Output the [x, y] coordinate of the center of the cell containing the given text.  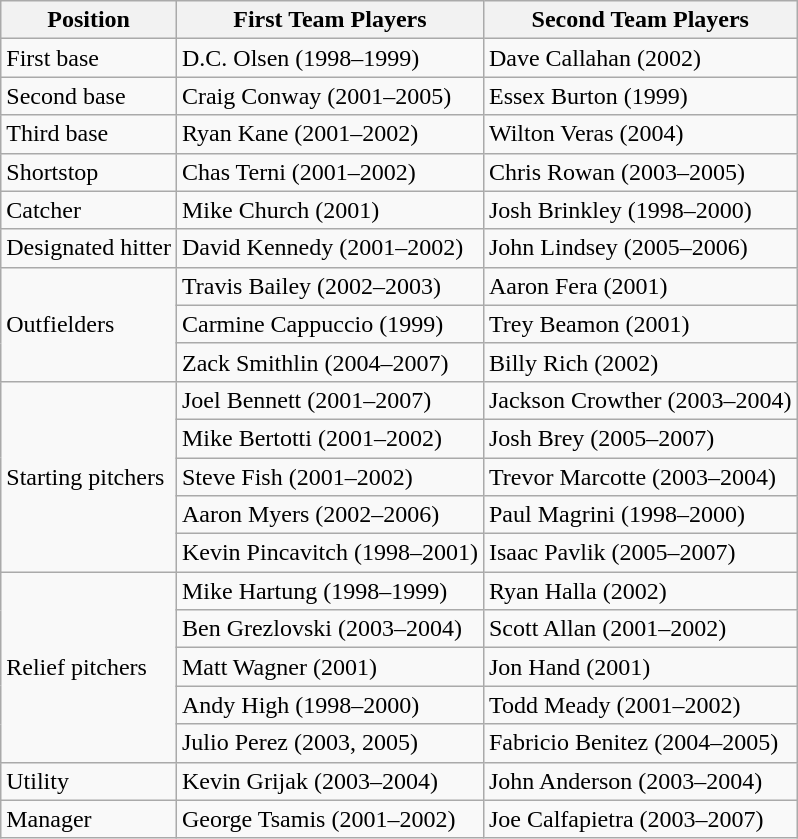
Jackson Crowther (2003–2004) [640, 400]
Aaron Myers (2002–2006) [330, 515]
Trey Beamon (2001) [640, 324]
First base [89, 58]
Chris Rowan (2003–2005) [640, 172]
Kevin Pincavitch (1998–2001) [330, 553]
Josh Brinkley (1998–2000) [640, 210]
Mike Hartung (1998–1999) [330, 591]
Chas Terni (2001–2002) [330, 172]
Ryan Kane (2001–2002) [330, 134]
Manager [89, 819]
Jon Hand (2001) [640, 667]
Kevin Grijak (2003–2004) [330, 781]
Utility [89, 781]
Paul Magrini (1998–2000) [640, 515]
Steve Fish (2001–2002) [330, 477]
Joe Calfapietra (2003–2007) [640, 819]
David Kennedy (2001–2002) [330, 248]
Fabricio Benitez (2004–2005) [640, 743]
Shortstop [89, 172]
Second base [89, 96]
Matt Wagner (2001) [330, 667]
Travis Bailey (2002–2003) [330, 286]
Starting pitchers [89, 476]
Ryan Halla (2002) [640, 591]
Trevor Marcotte (2003–2004) [640, 477]
Julio Perez (2003, 2005) [330, 743]
First Team Players [330, 20]
Isaac Pavlik (2005–2007) [640, 553]
Outfielders [89, 324]
Andy High (1998–2000) [330, 705]
John Anderson (2003–2004) [640, 781]
Carmine Cappuccio (1999) [330, 324]
Scott Allan (2001–2002) [640, 629]
Ben Grezlovski (2003–2004) [330, 629]
Joel Bennett (2001–2007) [330, 400]
Todd Meady (2001–2002) [640, 705]
John Lindsey (2005–2006) [640, 248]
Dave Callahan (2002) [640, 58]
Third base [89, 134]
D.C. Olsen (1998–1999) [330, 58]
Catcher [89, 210]
Billy Rich (2002) [640, 362]
Second Team Players [640, 20]
Josh Brey (2005–2007) [640, 438]
Mike Church (2001) [330, 210]
Wilton Veras (2004) [640, 134]
Designated hitter [89, 248]
Essex Burton (1999) [640, 96]
Relief pitchers [89, 667]
Mike Bertotti (2001–2002) [330, 438]
Position [89, 20]
Zack Smithlin (2004–2007) [330, 362]
Aaron Fera (2001) [640, 286]
George Tsamis (2001–2002) [330, 819]
Craig Conway (2001–2005) [330, 96]
